Provide the [x, y] coordinate of the cell's center where the given text is located.  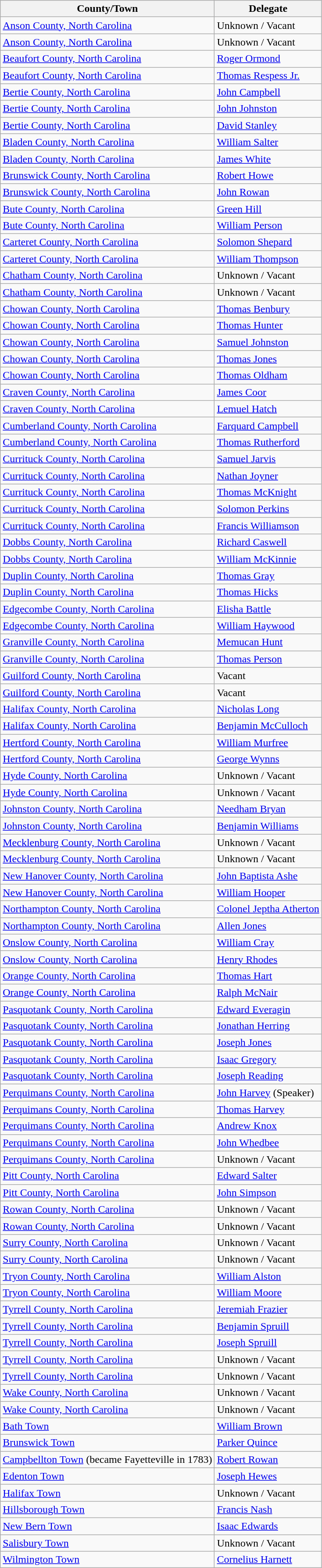
Thomas Hunter [268, 326]
Benjamin McCulloch [268, 726]
Ralph McNair [268, 992]
William Moore [268, 1293]
John Baptista Ashe [268, 876]
Roger Ormond [268, 59]
Richard Caswell [268, 542]
Joseph Jones [268, 1043]
Henry Rhodes [268, 959]
Benjamin Williams [268, 826]
Isaac Gregory [268, 1059]
William McKinnie [268, 559]
William Cray [268, 942]
Solomon Shepard [268, 242]
Joseph Spruill [268, 1343]
County/Town [107, 9]
Edward Everagin [268, 1009]
William Murfree [268, 743]
William Person [268, 226]
Thomas Respess Jr. [268, 75]
Thomas Hart [268, 976]
James White [268, 159]
Colonel Jeptha Atherton [268, 909]
Halifax Town [107, 1493]
Thomas Harvey [268, 1109]
John Rowan [268, 192]
James Coor [268, 392]
William Hooper [268, 892]
Benjamin Spruill [268, 1326]
Nathan Joyner [268, 475]
Jeremiah Frazier [268, 1310]
William Haywood [268, 626]
Thomas Hicks [268, 592]
Joseph Hewes [268, 1476]
Needham Bryan [268, 809]
Brunswick Town [107, 1443]
Salisbury Town [107, 1543]
Thomas Oldham [268, 375]
Farquard Campbell [268, 425]
Isaac Edwards [268, 1526]
Francis Williamson [268, 526]
Robert Howe [268, 175]
William Alston [268, 1276]
Thomas Benbury [268, 309]
David Stanley [268, 125]
John Whedbee [268, 1143]
Campbellton Town (became Fayetteville in 1783) [107, 1459]
New Bern Town [107, 1526]
Samuel Johnston [268, 342]
Thomas Gray [268, 576]
Joseph Reading [268, 1076]
Thomas Jones [268, 359]
John Campbell [268, 92]
Robert Rowan [268, 1459]
George Wynns [268, 759]
Samuel Jarvis [268, 459]
Solomon Perkins [268, 509]
Memucan Hunt [268, 642]
William Thompson [268, 259]
Nicholas Long [268, 709]
Thomas McKnight [268, 492]
Allen Jones [268, 926]
John Harvey (Speaker) [268, 1093]
Delegate [268, 9]
John Johnston [268, 109]
John Simpson [268, 1193]
Lemuel Hatch [268, 409]
Bath Town [107, 1426]
William Salter [268, 142]
Francis Nash [268, 1509]
Hillsborough Town [107, 1509]
Edward Salter [268, 1176]
Thomas Person [268, 659]
Andrew Knox [268, 1126]
Wilmington Town [107, 1560]
William Brown [268, 1426]
Thomas Rutherford [268, 442]
Parker Quince [268, 1443]
Cornelius Harnett [268, 1560]
Edenton Town [107, 1476]
Jonathan Herring [268, 1026]
Elisha Battle [268, 609]
Green Hill [268, 209]
